Provide the (x, y) coordinate of the cell's center where the given text is located.  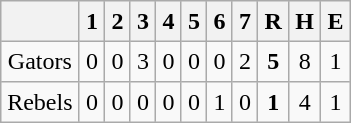
Gators (40, 61)
R (274, 21)
H (305, 21)
8 (305, 61)
E (336, 21)
6 (220, 21)
7 (245, 21)
Rebels (40, 102)
